From the cell containing the given text, extract its center point as [X, Y] coordinate. 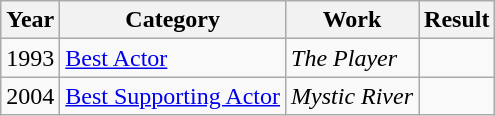
Result [457, 20]
Work [352, 20]
Mystic River [352, 96]
1993 [30, 58]
Best Supporting Actor [173, 96]
2004 [30, 96]
Category [173, 20]
Year [30, 20]
Best Actor [173, 58]
The Player [352, 58]
